Find where the given text appears and provide that cell's center as (x, y) coordinate. 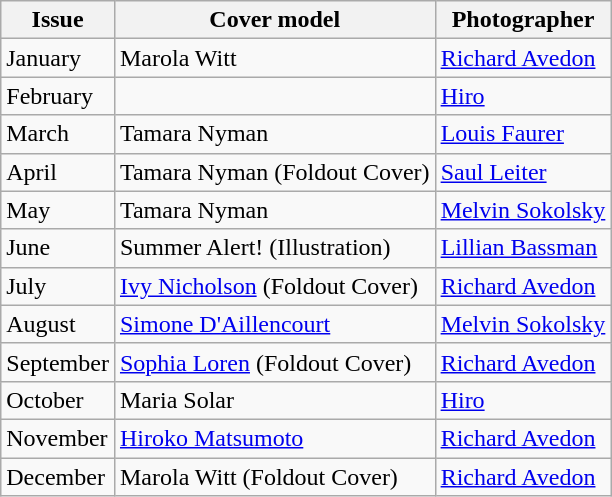
Sophia Loren (Foldout Cover) (274, 362)
July (58, 286)
March (58, 134)
December (58, 477)
Issue (58, 20)
Marola Witt (Foldout Cover) (274, 477)
Marola Witt (274, 58)
Lillian Bassman (523, 248)
Simone D'Aillencourt (274, 324)
Cover model (274, 20)
Ivy Nicholson (Foldout Cover) (274, 286)
Tamara Nyman (Foldout Cover) (274, 172)
November (58, 438)
Summer Alert! (Illustration) (274, 248)
Maria Solar (274, 400)
Saul Leiter (523, 172)
April (58, 172)
Hiroko Matsumoto (274, 438)
October (58, 400)
Louis Faurer (523, 134)
January (58, 58)
September (58, 362)
February (58, 96)
June (58, 248)
Photographer (523, 20)
August (58, 324)
May (58, 210)
